Locate the cell with the specified text and output its (X, Y) center coordinate. 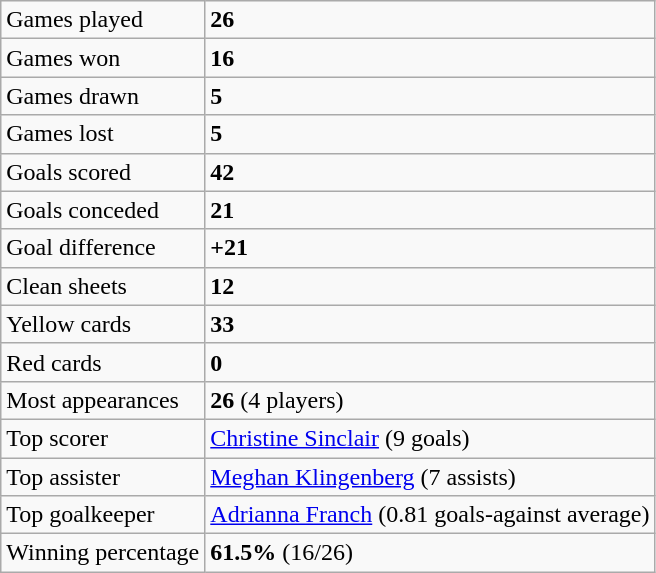
Top scorer (103, 438)
Games drawn (103, 96)
Red cards (103, 362)
Goals scored (103, 172)
Adrianna Franch (0.81 goals-against average) (430, 515)
+21 (430, 248)
21 (430, 210)
Top goalkeeper (103, 515)
Top assister (103, 477)
26 (4 players) (430, 400)
Most appearances (103, 400)
Goals conceded (103, 210)
Meghan Klingenberg (7 assists) (430, 477)
26 (430, 20)
61.5% (16/26) (430, 553)
Christine Sinclair (9 goals) (430, 438)
Games won (103, 58)
33 (430, 324)
16 (430, 58)
Yellow cards (103, 324)
Games lost (103, 134)
Clean sheets (103, 286)
42 (430, 172)
12 (430, 286)
0 (430, 362)
Winning percentage (103, 553)
Games played (103, 20)
Goal difference (103, 248)
